For the text-containing cell, return its midpoint in [x, y] coordinate format. 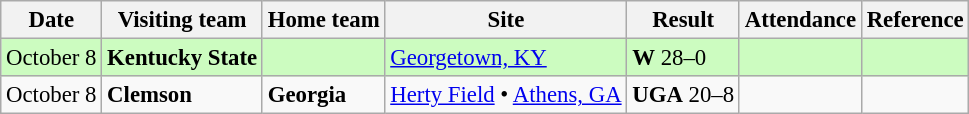
Herty Field • Athens, GA [506, 95]
Date [52, 20]
Site [506, 20]
Reference [915, 20]
Kentucky State [182, 58]
Attendance [800, 20]
Georgia [324, 95]
Result [683, 20]
Visiting team [182, 20]
Georgetown, KY [506, 58]
Home team [324, 20]
UGA 20–8 [683, 95]
W 28–0 [683, 58]
Clemson [182, 95]
